Extract the [X, Y] coordinate from the center of the cell holding the provided text.  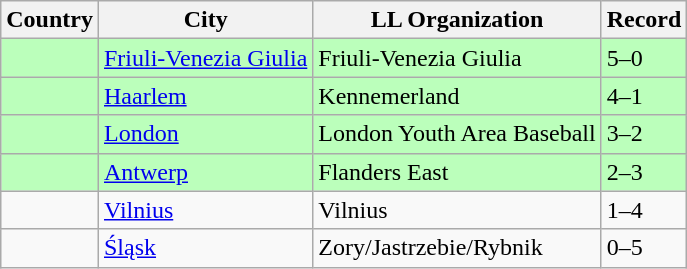
Zory/Jastrzebie/Rybnik [457, 248]
Kennemerland [457, 96]
Haarlem [205, 96]
Antwerp [205, 172]
Country [50, 20]
1–4 [644, 210]
5–0 [644, 58]
City [205, 20]
LL Organization [457, 20]
London [205, 134]
4–1 [644, 96]
2–3 [644, 172]
London Youth Area Baseball [457, 134]
Śląsk [205, 248]
Record [644, 20]
3–2 [644, 134]
0–5 [644, 248]
Flanders East [457, 172]
